Locate the cell with the specified text and output its [X, Y] center coordinate. 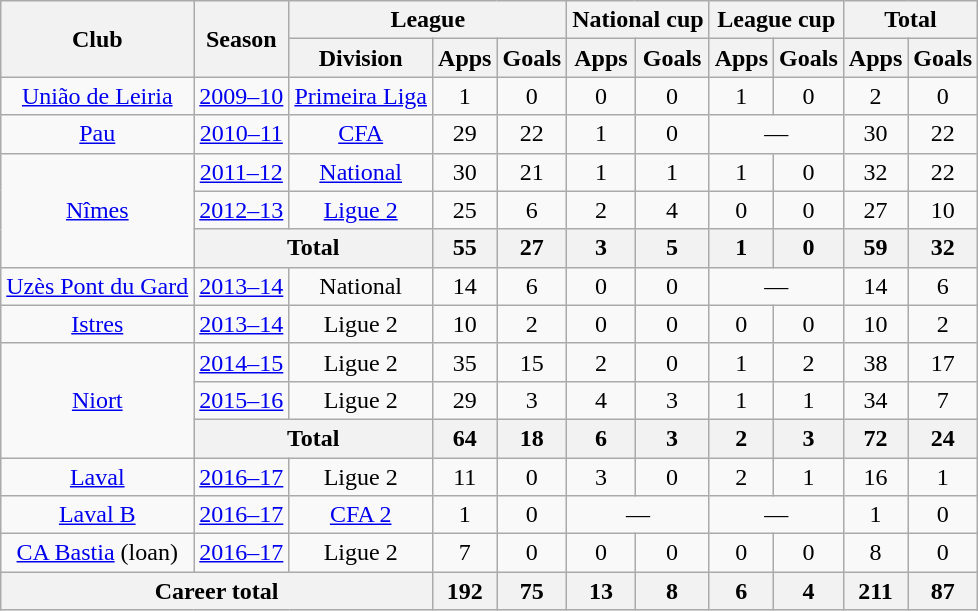
2010–11 [242, 134]
11 [465, 477]
24 [943, 438]
Career total [217, 591]
CA Bastia (loan) [98, 553]
55 [465, 248]
5 [672, 248]
34 [875, 400]
2015–16 [242, 400]
União de Leiria [98, 96]
2014–15 [242, 362]
72 [875, 438]
Season [242, 39]
Primeira Liga [361, 96]
2009–10 [242, 96]
25 [465, 210]
35 [465, 362]
59 [875, 248]
Laval B [98, 515]
21 [532, 172]
Istres [98, 324]
2012–13 [242, 210]
Club [98, 39]
Division [361, 58]
18 [532, 438]
15 [532, 362]
Uzès Pont du Gard [98, 286]
National cup [638, 20]
64 [465, 438]
Laval [98, 477]
League cup [776, 20]
13 [601, 591]
League [428, 20]
75 [532, 591]
87 [943, 591]
CFA 2 [361, 515]
17 [943, 362]
Nîmes [98, 210]
Pau [98, 134]
16 [875, 477]
211 [875, 591]
Niort [98, 400]
CFA [361, 134]
38 [875, 362]
2011–12 [242, 172]
192 [465, 591]
